Determine the (x, y) coordinate at the center of the cell enclosing the given text.  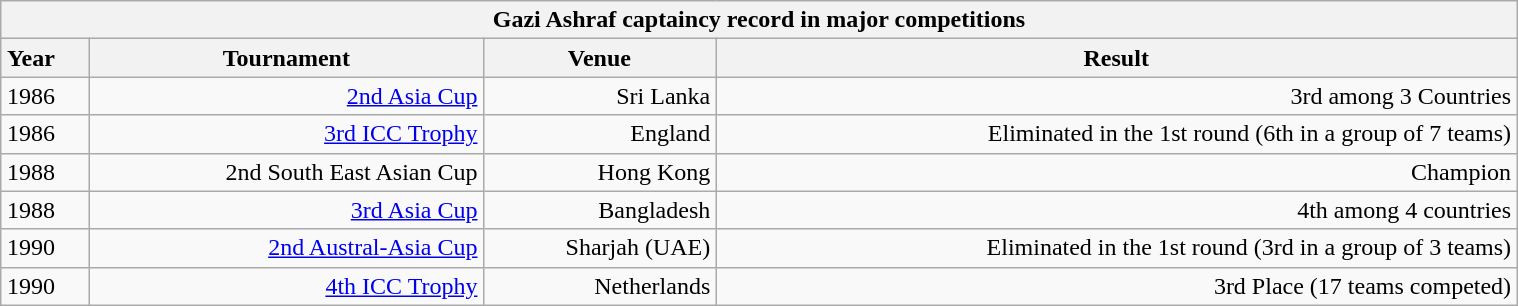
3rd Place (17 teams competed) (1116, 286)
3rd Asia Cup (286, 210)
3rd among 3 Countries (1116, 96)
Hong Kong (600, 172)
4th ICC Trophy (286, 286)
2nd South East Asian Cup (286, 172)
2nd Austral-Asia Cup (286, 248)
England (600, 134)
Netherlands (600, 286)
Result (1116, 58)
Year (45, 58)
Sri Lanka (600, 96)
3rd ICC Trophy (286, 134)
2nd Asia Cup (286, 96)
4th among 4 countries (1116, 210)
Eliminated in the 1st round (6th in a group of 7 teams) (1116, 134)
Bangladesh (600, 210)
Eliminated in the 1st round (3rd in a group of 3 teams) (1116, 248)
Champion (1116, 172)
Gazi Ashraf captaincy record in major competitions (758, 20)
Sharjah (UAE) (600, 248)
Venue (600, 58)
Tournament (286, 58)
